Locate the cell with the specified text and output its (X, Y) center coordinate. 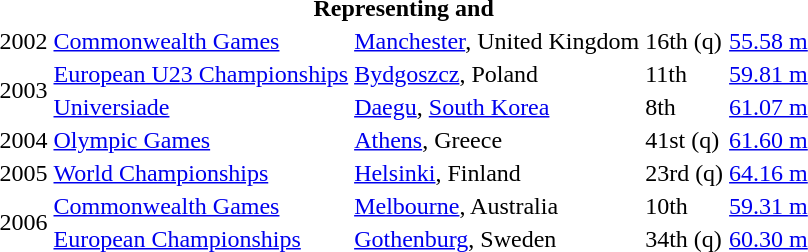
Helsinki, Finland (497, 173)
Melbourne, Australia (497, 206)
8th (684, 107)
European U23 Championships (201, 74)
Universiade (201, 107)
Olympic Games (201, 140)
Bydgoszcz, Poland (497, 74)
41st (q) (684, 140)
Athens, Greece (497, 140)
World Championships (201, 173)
23rd (q) (684, 173)
16th (q) (684, 41)
10th (684, 206)
Manchester, United Kingdom (497, 41)
Daegu, South Korea (497, 107)
11th (684, 74)
